From the cell containing the given text, extract its center point as (x, y) coordinate. 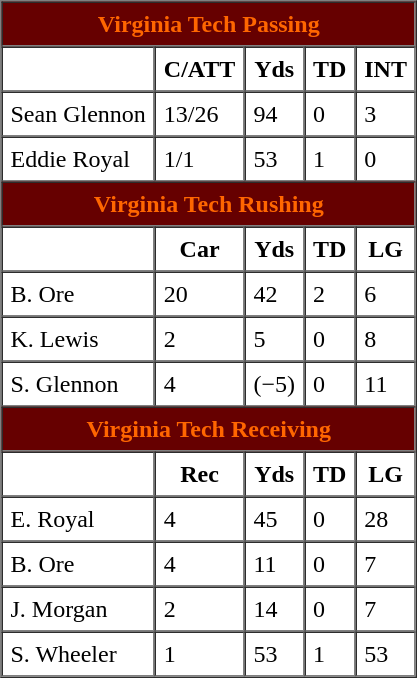
J. Morgan (78, 608)
3 (386, 114)
14 (274, 608)
94 (274, 114)
S. Wheeler (78, 654)
45 (274, 518)
20 (200, 294)
Virginia Tech Passing (209, 24)
K. Lewis (78, 338)
1/1 (200, 158)
Car (200, 248)
C/ATT (200, 68)
5 (274, 338)
S. Glennon (78, 384)
Eddie Royal (78, 158)
42 (274, 294)
13/26 (200, 114)
Virginia Tech Rushing (209, 204)
Rec (200, 474)
INT (386, 68)
E. Royal (78, 518)
8 (386, 338)
Virginia Tech Receiving (209, 428)
28 (386, 518)
Sean Glennon (78, 114)
(−5) (274, 384)
6 (386, 294)
